Search for the cell housing the specified text and yield its [x, y] center coordinate. 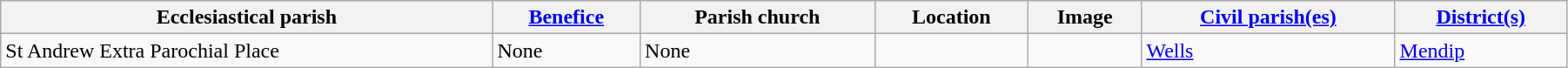
Parish church [758, 17]
Civil parish(es) [1269, 17]
Ecclesiastical parish [247, 17]
Location [952, 17]
Wells [1269, 51]
St Andrew Extra Parochial Place [247, 51]
Mendip [1481, 51]
District(s) [1481, 17]
Image [1085, 17]
Benefice [566, 17]
